Return [X, Y] of the center of cell containing provided text 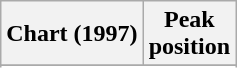
Chart (1997) [72, 34]
Peakposition [189, 34]
